Locate the cell with the specified text and output its [x, y] center coordinate. 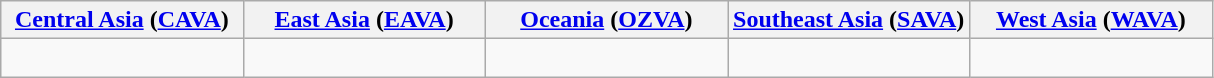
West Asia (WAVA) [1091, 20]
Southeast Asia (SAVA) [849, 20]
East Asia (EAVA) [364, 20]
Central Asia (CAVA) [122, 20]
Oceania (OZVA) [606, 20]
